Locate the cell with the specified text and output its [X, Y] center coordinate. 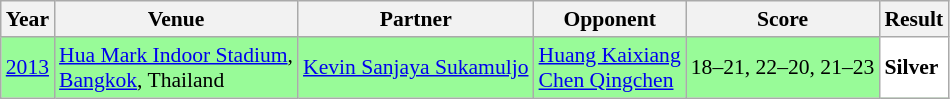
Huang Kaixiang Chen Qingchen [610, 68]
Kevin Sanjaya Sukamuljo [416, 68]
Silver [914, 68]
Score [783, 19]
Year [28, 19]
Partner [416, 19]
2013 [28, 68]
Result [914, 19]
18–21, 22–20, 21–23 [783, 68]
Hua Mark Indoor Stadium,Bangkok, Thailand [176, 68]
Venue [176, 19]
Opponent [610, 19]
